Scan for the cell matching the given text and deliver its [X, Y] coordinate at center. 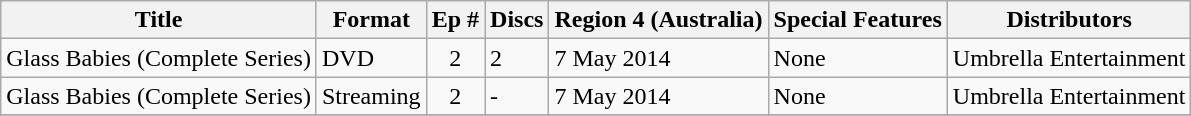
Distributors [1069, 20]
Ep # [455, 20]
Streaming [371, 96]
Format [371, 20]
Special Features [858, 20]
- [517, 96]
Discs [517, 20]
Title [159, 20]
Region 4 (Australia) [658, 20]
DVD [371, 58]
